Identify which cell holds the provided text, then report its (X, Y) central coordinate. 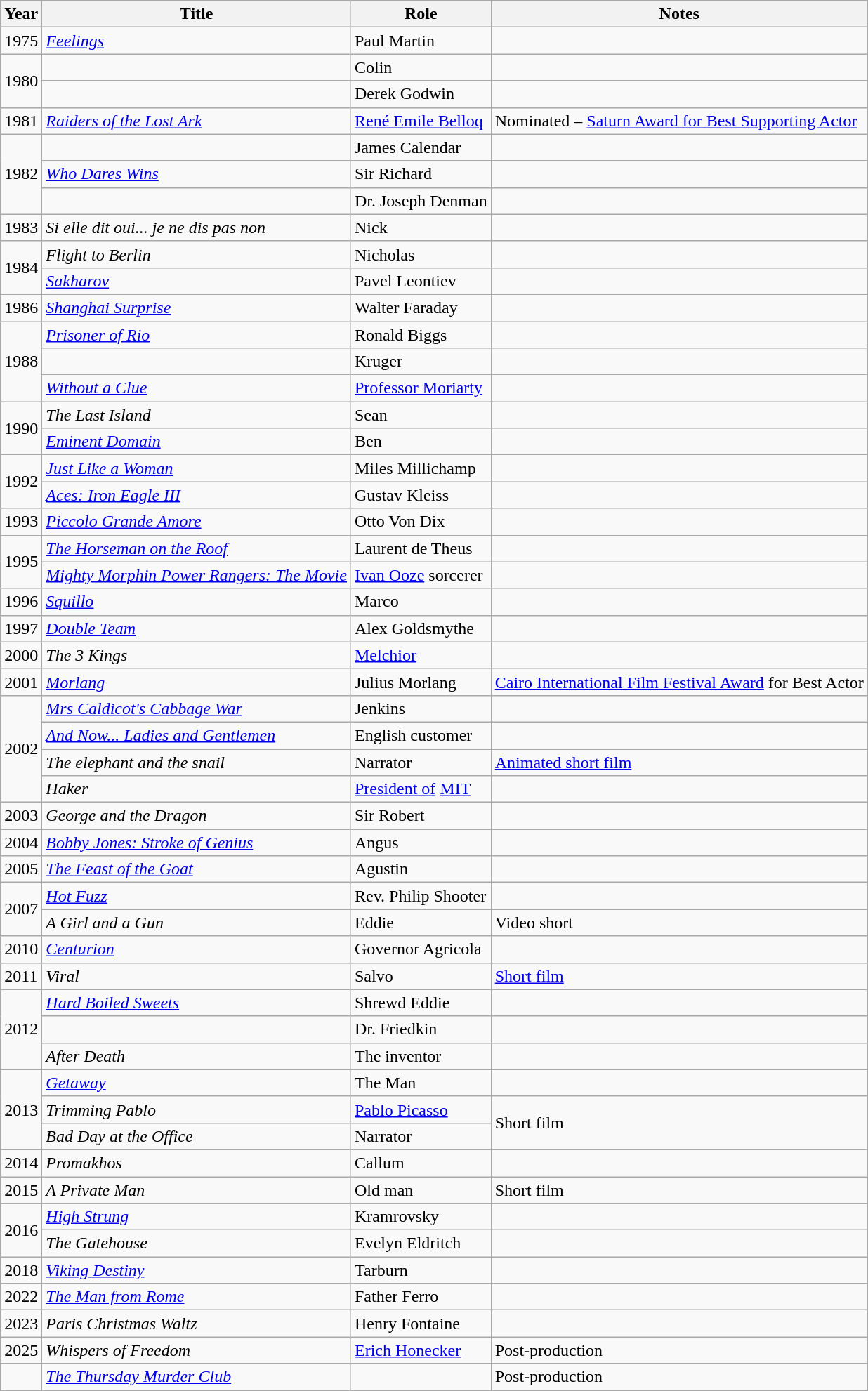
Marco (421, 602)
Governor Agricola (421, 949)
René Emile Belloq (421, 121)
Dr. Joseph Denman (421, 201)
Video short (679, 923)
Eddie (421, 923)
Shrewd Eddie (421, 1003)
Title (197, 14)
1993 (21, 522)
Trimming Pablo (197, 1109)
Colin (421, 67)
Rev. Philip Shooter (421, 896)
The Gatehouse (197, 1244)
Bad Day at the Office (197, 1136)
Sakharov (197, 281)
Promakhos (197, 1163)
And Now... Ladies and Gentlemen (197, 735)
Miles Millichamp (421, 468)
Shanghai Surprise (197, 308)
Pablo Picasso (421, 1109)
The Thursday Murder Club (197, 1377)
Prisoner of Rio (197, 335)
Nicholas (421, 254)
2012 (21, 1029)
2023 (21, 1324)
Role (421, 14)
The Man from Rome (197, 1297)
Getaway (197, 1083)
Cairo International Film Festival Award for Best Actor (679, 682)
Alex Goldsmythe (421, 628)
Callum (421, 1163)
Feelings (197, 41)
Sir Richard (421, 174)
2004 (21, 843)
Professor Moriarty (421, 388)
Ben (421, 442)
The Last Island (197, 415)
Centurion (197, 949)
Sean (421, 415)
2014 (21, 1163)
2003 (21, 816)
Paris Christmas Waltz (197, 1324)
Raiders of the Lost Ark (197, 121)
Morlang (197, 682)
The elephant and the snail (197, 762)
2002 (21, 749)
Notes (679, 14)
2013 (21, 1109)
Animated short film (679, 762)
A Girl and a Gun (197, 923)
James Calendar (421, 147)
Without a Clue (197, 388)
Dr. Friedkin (421, 1029)
A Private Man (197, 1190)
Ronald Biggs (421, 335)
George and the Dragon (197, 816)
Julius Morlang (421, 682)
Otto Von Dix (421, 522)
2007 (21, 909)
Hot Fuzz (197, 896)
High Strung (197, 1217)
Eminent Domain (197, 442)
Who Dares Wins (197, 174)
Si elle dit oui... je ne dis pas non (197, 228)
2005 (21, 869)
2000 (21, 655)
2022 (21, 1297)
2016 (21, 1230)
1980 (21, 81)
Old man (421, 1190)
1981 (21, 121)
Erich Honecker (421, 1350)
Bobby Jones: Stroke of Genius (197, 843)
1975 (21, 41)
President of MIT (421, 789)
Henry Fontaine (421, 1324)
Angus (421, 843)
Piccolo Grande Amore (197, 522)
Gustav Kleiss (421, 495)
1997 (21, 628)
Evelyn Eldritch (421, 1244)
Nick (421, 228)
1990 (21, 428)
Viral (197, 976)
English customer (421, 735)
2025 (21, 1350)
Salvo (421, 976)
Jenkins (421, 708)
Father Ferro (421, 1297)
2015 (21, 1190)
1984 (21, 268)
Melchior (421, 655)
Aces: Iron Eagle III (197, 495)
Tarburn (421, 1270)
Kramrovsky (421, 1217)
Nominated – Saturn Award for Best Supporting Actor (679, 121)
2018 (21, 1270)
Walter Faraday (421, 308)
1996 (21, 602)
Flight to Berlin (197, 254)
1986 (21, 308)
Viking Destiny (197, 1270)
The Horseman on the Roof (197, 548)
Mrs Caldicot's Cabbage War (197, 708)
2011 (21, 976)
Squillo (197, 602)
Paul Martin (421, 41)
1988 (21, 362)
Whispers of Freedom (197, 1350)
2001 (21, 682)
Ivan Ooze sorcerer (421, 575)
The Man (421, 1083)
Pavel Leontiev (421, 281)
1995 (21, 562)
Year (21, 14)
Double Team (197, 628)
Derek Godwin (421, 94)
Agustin (421, 869)
Mighty Morphin Power Rangers: The Movie (197, 575)
Haker (197, 789)
1983 (21, 228)
The Feast of the Goat (197, 869)
Kruger (421, 362)
Just Like a Woman (197, 468)
The 3 Kings (197, 655)
1992 (21, 482)
The inventor (421, 1056)
Laurent de Theus (421, 548)
Sir Robert (421, 816)
After Death (197, 1056)
2010 (21, 949)
Hard Boiled Sweets (197, 1003)
1982 (21, 174)
